From the cell containing the given text, extract its center point as (x, y) coordinate. 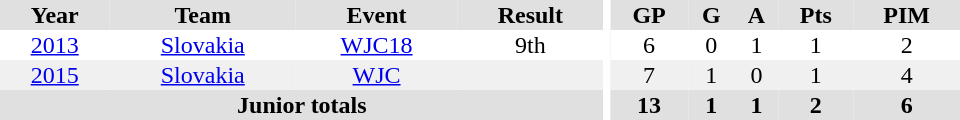
PIM (906, 15)
2015 (54, 75)
Junior totals (302, 105)
GP (649, 15)
2013 (54, 45)
Team (202, 15)
Result (530, 15)
G (712, 15)
13 (649, 105)
A (757, 15)
WJC (376, 75)
WJC18 (376, 45)
7 (649, 75)
4 (906, 75)
Event (376, 15)
9th (530, 45)
Year (54, 15)
Pts (816, 15)
